Capture the cell that displays the provided text and extract its [x, y] central coordinate. 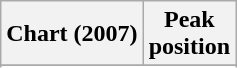
Peakposition [189, 34]
Chart (2007) [72, 34]
